Output the (x, y) coordinate of the center of the cell containing the given text.  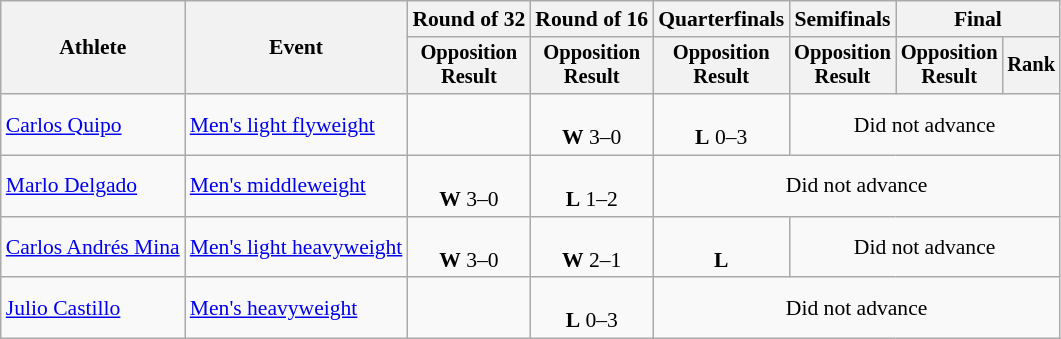
Athlete (93, 48)
Rank (1031, 66)
Men's light heavyweight (296, 248)
Round of 32 (468, 19)
Marlo Delgado (93, 186)
Carlos Quipo (93, 124)
Round of 16 (592, 19)
L 1–2 (592, 186)
Men's heavyweight (296, 308)
Event (296, 48)
Semifinals (842, 19)
Carlos Andrés Mina (93, 248)
L (721, 248)
Final (978, 19)
Men's light flyweight (296, 124)
Men's middleweight (296, 186)
Quarterfinals (721, 19)
W 2–1 (592, 248)
Julio Castillo (93, 308)
